Determine the (x, y) coordinate at the center of the cell enclosing the given text.  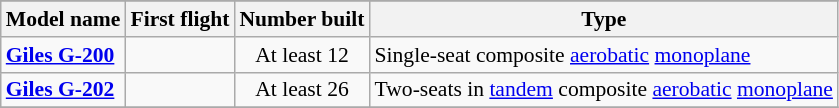
At least 12 (302, 55)
Single-seat composite aerobatic monoplane (604, 55)
Giles G-202 (64, 90)
Type (604, 19)
At least 26 (302, 90)
First flight (180, 19)
Model name (64, 19)
Number built (302, 19)
Giles G-200 (64, 55)
Two-seats in tandem composite aerobatic monoplane (604, 90)
